Search for the cell housing the specified text and yield its (x, y) center coordinate. 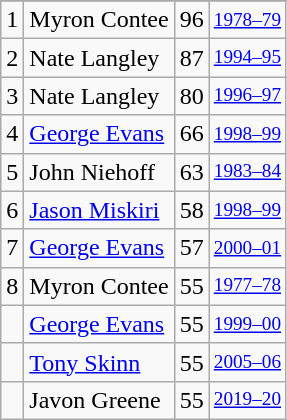
1994–95 (247, 58)
1978–79 (247, 20)
58 (192, 210)
2000–01 (247, 248)
Jason Miskiri (99, 210)
66 (192, 134)
87 (192, 58)
1999–00 (247, 324)
96 (192, 20)
1977–78 (247, 286)
7 (12, 248)
2019–20 (247, 400)
5 (12, 172)
57 (192, 248)
John Niehoff (99, 172)
63 (192, 172)
6 (12, 210)
1996–97 (247, 96)
80 (192, 96)
1 (12, 20)
2 (12, 58)
1983–84 (247, 172)
Tony Skinn (99, 362)
8 (12, 286)
Javon Greene (99, 400)
3 (12, 96)
4 (12, 134)
2005–06 (247, 362)
